Identify which cell holds the provided text, then report its (x, y) central coordinate. 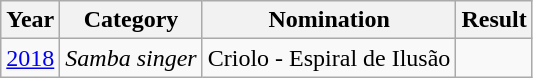
Criolo - Espiral de Ilusão (329, 58)
Nomination (329, 20)
Samba singer (131, 58)
Result (494, 20)
Year (30, 20)
Category (131, 20)
2018 (30, 58)
